Locate the cell with the specified text and output its (X, Y) center coordinate. 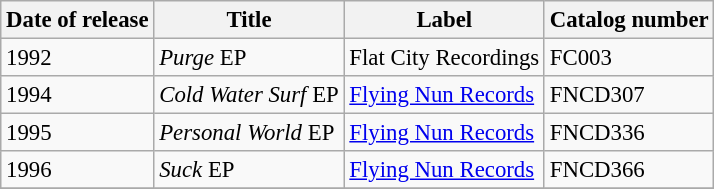
1996 (78, 170)
1992 (78, 58)
FC003 (628, 58)
Suck EP (249, 170)
FNCD336 (628, 133)
Title (249, 20)
Flat City Recordings (444, 58)
FNCD307 (628, 95)
1994 (78, 95)
Personal World EP (249, 133)
FNCD366 (628, 170)
Catalog number (628, 20)
Cold Water Surf EP (249, 95)
Date of release (78, 20)
Purge EP (249, 58)
1995 (78, 133)
Label (444, 20)
